Pinpoint the cell where the given text exists, returning its (X, Y) midpoint coordinate. 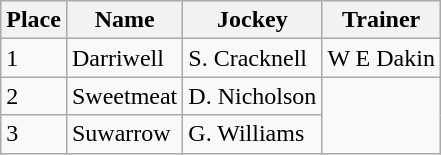
3 (34, 134)
Jockey (252, 20)
W E Dakin (382, 58)
S. Cracknell (252, 58)
2 (34, 96)
1 (34, 58)
D. Nicholson (252, 96)
Name (124, 20)
Suwarrow (124, 134)
Trainer (382, 20)
G. Williams (252, 134)
Place (34, 20)
Sweetmeat (124, 96)
Darriwell (124, 58)
